Scan for the cell matching the given text and deliver its [x, y] coordinate at center. 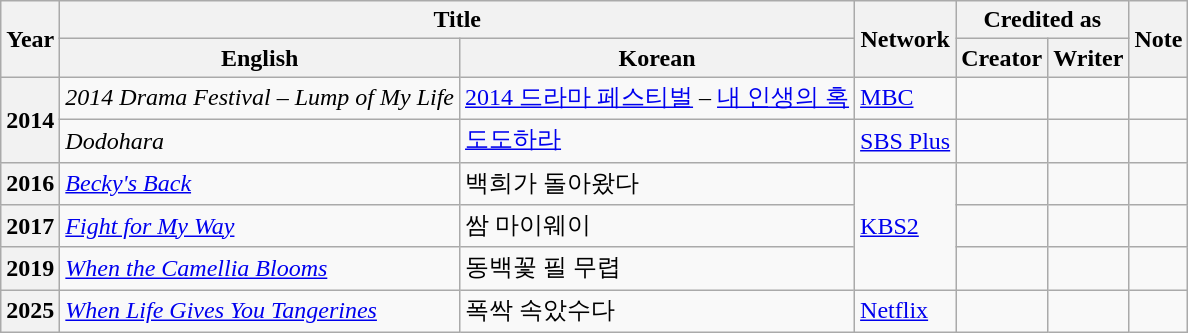
Netflix [906, 312]
Korean [658, 58]
2014 드라마 페스티벌 – 내 인생의 혹 [658, 98]
Becky's Back [260, 184]
2025 [30, 312]
Creator [1002, 58]
2016 [30, 184]
When the Camellia Blooms [260, 268]
SBS Plus [906, 140]
폭싹 속았수다 [658, 312]
Title [458, 20]
동백꽃 필 무렵 [658, 268]
MBC [906, 98]
2014 Drama Festival – Lump of My Life [260, 98]
쌈 마이웨이 [658, 226]
Network [906, 39]
Writer [1088, 58]
Note [1158, 39]
KBS2 [906, 226]
2019 [30, 268]
English [260, 58]
2014 [30, 120]
Year [30, 39]
Fight for My Way [260, 226]
When Life Gives You Tangerines [260, 312]
2017 [30, 226]
도도하라 [658, 140]
Credited as [1042, 20]
Dodohara [260, 140]
백희가 돌아왔다 [658, 184]
